Locate the cell with the specified text and output its [x, y] center coordinate. 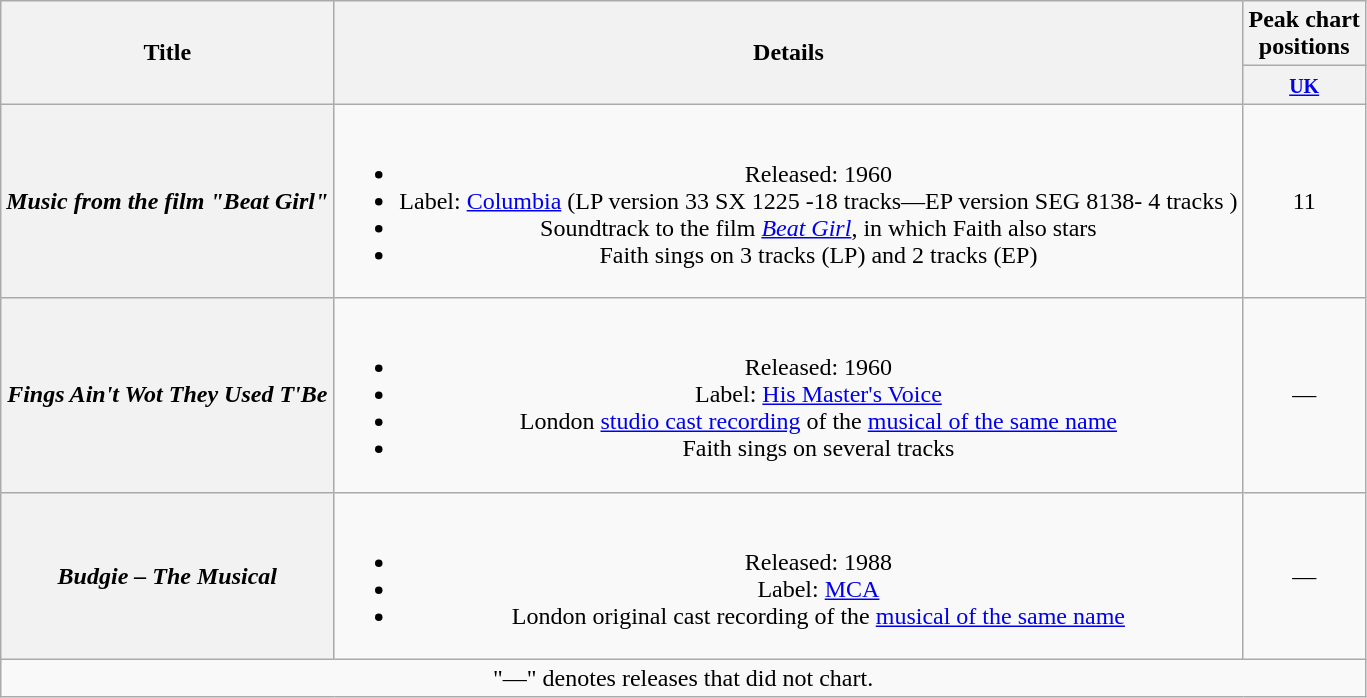
Released: 1960Label: His Master's VoiceLondon studio cast recording of the musical of the same nameFaith sings on several tracks [788, 395]
11 [1304, 201]
Released: 1988Label: MCALondon original cast recording of the musical of the same name [788, 576]
Fings Ain't Wot They Used T'Be [168, 395]
Budgie – The Musical [168, 576]
UK [1304, 85]
"—" denotes releases that did not chart. [684, 678]
Music from the film "Beat Girl" [168, 201]
Title [168, 52]
Details [788, 52]
Peak chartpositions [1304, 34]
